Search for the cell housing the specified text and yield its (x, y) center coordinate. 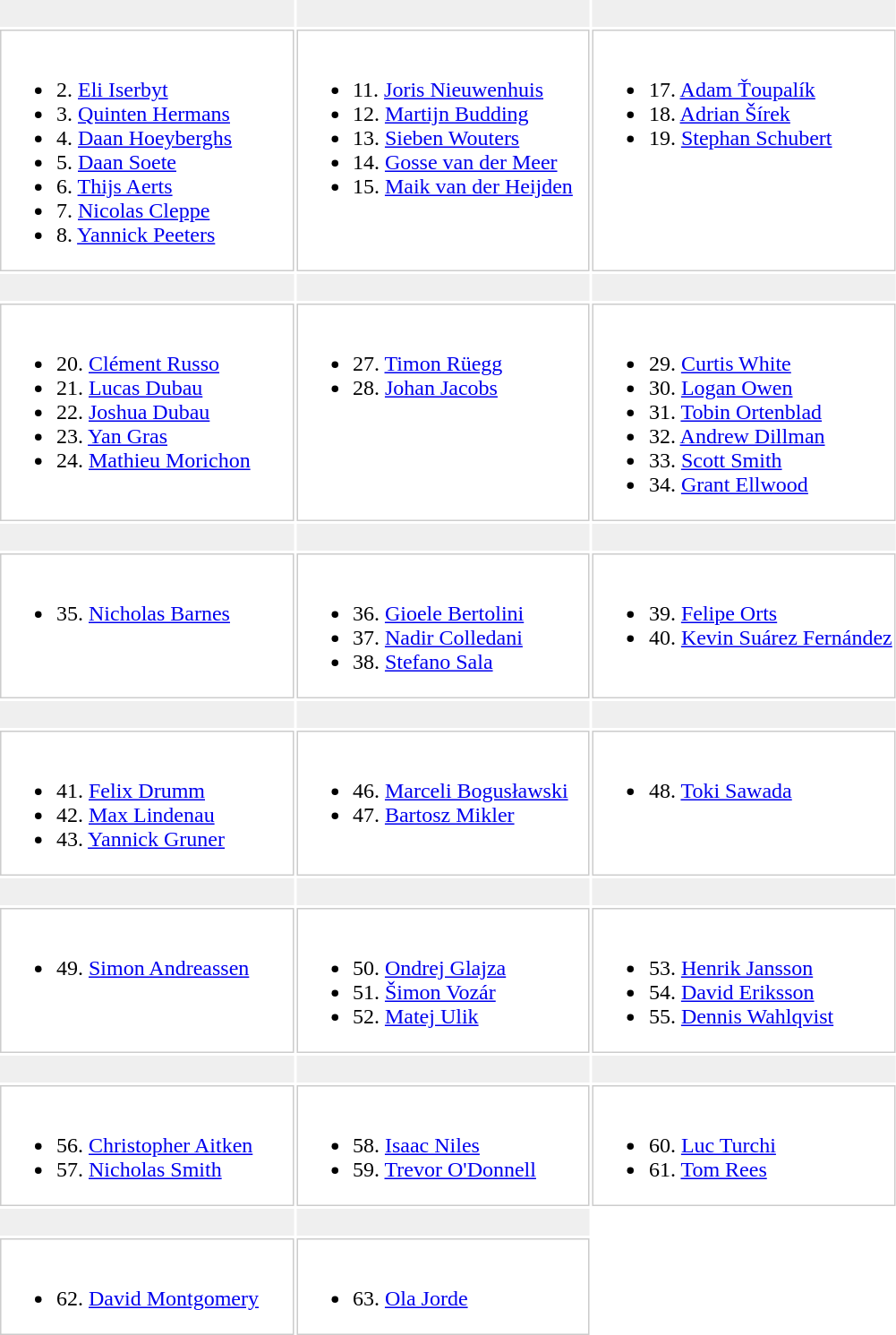
11. Joris Nieuwenhuis12. Martijn Budding13. Sieben Wouters14. Gosse van der Meer15. Maik van der Heijden (443, 150)
17. Adam Ťoupalík18. Adrian Šírek19. Stephan Schubert (744, 150)
48. Toki Sawada (744, 803)
27. Timon Rüegg28. Johan Jacobs (443, 412)
41. Felix Drumm42. Max Lindenau43. Yannick Gruner (147, 803)
50. Ondrej Glajza51. Šimon Vozár52. Matej Ulik (443, 980)
63. Ola Jorde (443, 1287)
29. Curtis White30. Logan Owen31. Tobin Ortenblad32. Andrew Dillman33. Scott Smith34. Grant Ellwood (744, 412)
53. Henrik Jansson54. David Eriksson55. Dennis Wahlqvist (744, 980)
49. Simon Andreassen (147, 980)
56. Christopher Aitken57. Nicholas Smith (147, 1146)
2. Eli Iserbyt3. Quinten Hermans4. Daan Hoeyberghs5. Daan Soete6. Thijs Aerts7. Nicolas Cleppe8. Yannick Peeters (147, 150)
39. Felipe Orts40. Kevin Suárez Fernández (744, 626)
20. Clément Russo21. Lucas Dubau22. Joshua Dubau23. Yan Gras24. Mathieu Morichon (147, 412)
35. Nicholas Barnes (147, 626)
62. David Montgomery (147, 1287)
46. Marceli Bogusławski47. Bartosz Mikler (443, 803)
36. Gioele Bertolini37. Nadir Colledani38. Stefano Sala (443, 626)
60. Luc Turchi61. Tom Rees (744, 1146)
58. Isaac Niles59. Trevor O'Donnell (443, 1146)
